Return [X, Y] of the center of cell containing provided text 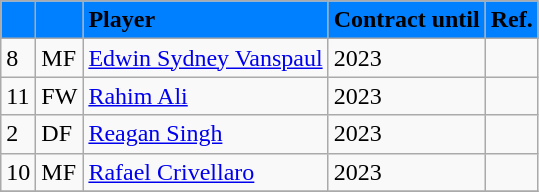
Edwin Sydney Vanspaul [206, 58]
DF [60, 134]
11 [18, 96]
Ref. [512, 20]
2 [18, 134]
Reagan Singh [206, 134]
Contract until [406, 20]
Player [206, 20]
Rafael Crivellaro [206, 172]
8 [18, 58]
Rahim Ali [206, 96]
10 [18, 172]
FW [60, 96]
